Return [x, y] of the center of cell containing provided text 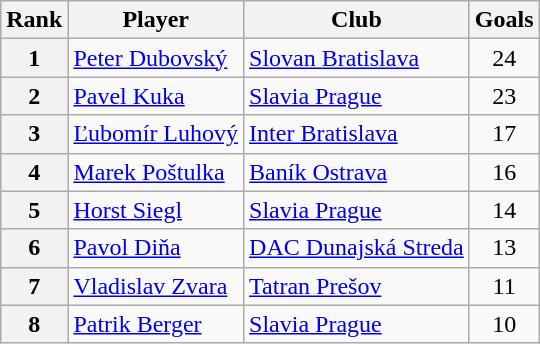
Vladislav Zvara [156, 286]
13 [504, 248]
3 [34, 134]
5 [34, 210]
17 [504, 134]
11 [504, 286]
Goals [504, 20]
Ľubomír Luhový [156, 134]
Rank [34, 20]
Tatran Prešov [357, 286]
Baník Ostrava [357, 172]
Inter Bratislava [357, 134]
Pavel Kuka [156, 96]
2 [34, 96]
16 [504, 172]
23 [504, 96]
10 [504, 324]
Horst Siegl [156, 210]
Pavol Diňa [156, 248]
1 [34, 58]
Peter Dubovský [156, 58]
24 [504, 58]
14 [504, 210]
Player [156, 20]
Marek Poštulka [156, 172]
8 [34, 324]
6 [34, 248]
7 [34, 286]
Slovan Bratislava [357, 58]
Patrik Berger [156, 324]
4 [34, 172]
DAC Dunajská Streda [357, 248]
Club [357, 20]
